Return the (X, Y) coordinate for the center point of the cell that contains the specified text.  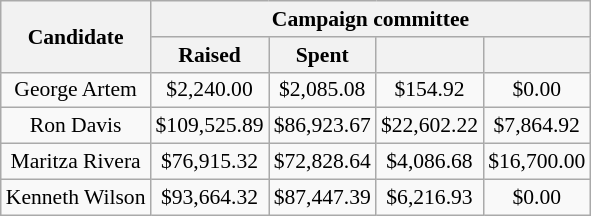
$109,525.89 (210, 126)
$2,240.00 (210, 90)
$154.92 (430, 90)
Raised (210, 55)
Ron Davis (76, 126)
$4,086.68 (430, 162)
Maritza Rivera (76, 162)
$2,085.08 (322, 90)
$76,915.32 (210, 162)
Kenneth Wilson (76, 197)
$86,923.67 (322, 126)
$7,864.92 (536, 126)
$87,447.39 (322, 197)
Candidate (76, 36)
Campaign committee (371, 19)
$16,700.00 (536, 162)
Spent (322, 55)
$93,664.32 (210, 197)
$22,602.22 (430, 126)
George Artem (76, 90)
$6,216.93 (430, 197)
$72,828.64 (322, 162)
